Output the [X, Y] coordinate of the center of the cell containing the given text.  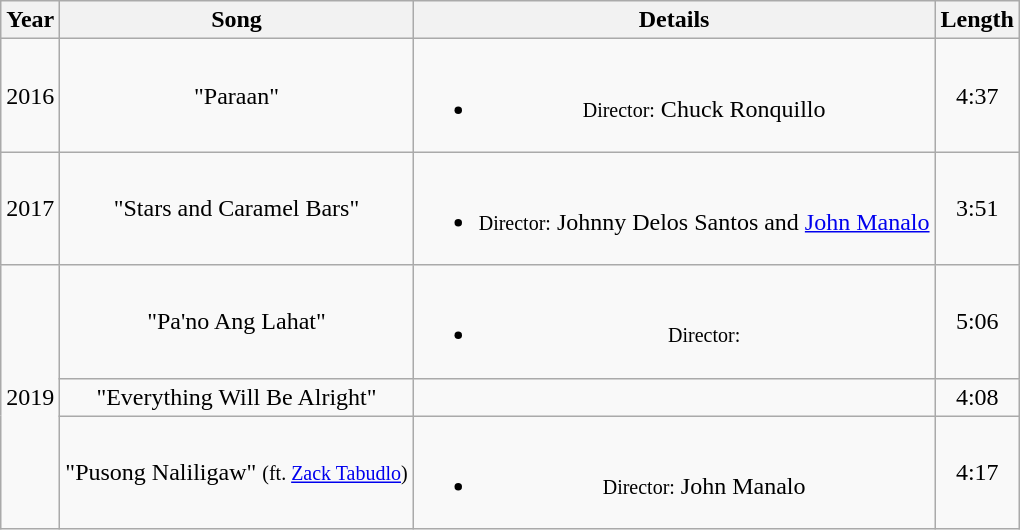
Year [30, 20]
4:37 [977, 96]
Director: Chuck Ronquillo [674, 96]
"Pa'no Ang Lahat" [236, 322]
5:06 [977, 322]
"Stars and Caramel Bars" [236, 208]
Length [977, 20]
"Pusong Naliligaw" (ft. Zack Tabudlo) [236, 472]
2016 [30, 96]
Director: [674, 322]
Director: John Manalo [674, 472]
2017 [30, 208]
4:17 [977, 472]
"Paraan" [236, 96]
4:08 [977, 397]
Details [674, 20]
3:51 [977, 208]
Song [236, 20]
2019 [30, 397]
"Everything Will Be Alright" [236, 397]
Director: Johnny Delos Santos and John Manalo [674, 208]
